Locate the cell with the specified text and output its [X, Y] center coordinate. 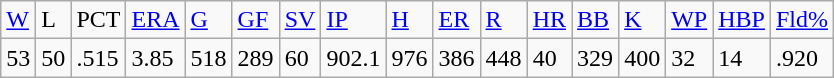
Fld% [802, 20]
14 [742, 58]
HBP [742, 20]
G [208, 20]
H [410, 20]
400 [642, 58]
902.1 [354, 58]
329 [596, 58]
W [18, 20]
289 [256, 58]
.515 [98, 58]
3.85 [156, 58]
IP [354, 20]
448 [504, 58]
53 [18, 58]
60 [300, 58]
GF [256, 20]
.920 [802, 58]
SV [300, 20]
50 [54, 58]
K [642, 20]
HR [549, 20]
40 [549, 58]
518 [208, 58]
386 [456, 58]
ER [456, 20]
32 [690, 58]
WP [690, 20]
BB [596, 20]
R [504, 20]
L [54, 20]
ERA [156, 20]
PCT [98, 20]
976 [410, 58]
